Scan for the cell matching the given text and deliver its (X, Y) coordinate at center. 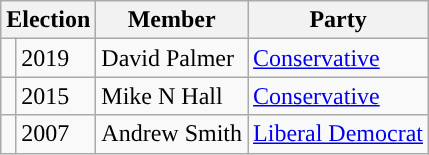
Election (48, 20)
Liberal Democrat (338, 134)
2007 (56, 134)
2015 (56, 96)
Andrew Smith (172, 134)
2019 (56, 58)
Mike N Hall (172, 96)
Party (338, 20)
David Palmer (172, 58)
Member (172, 20)
